Determine the (x, y) coordinate at the center of the cell enclosing the given text.  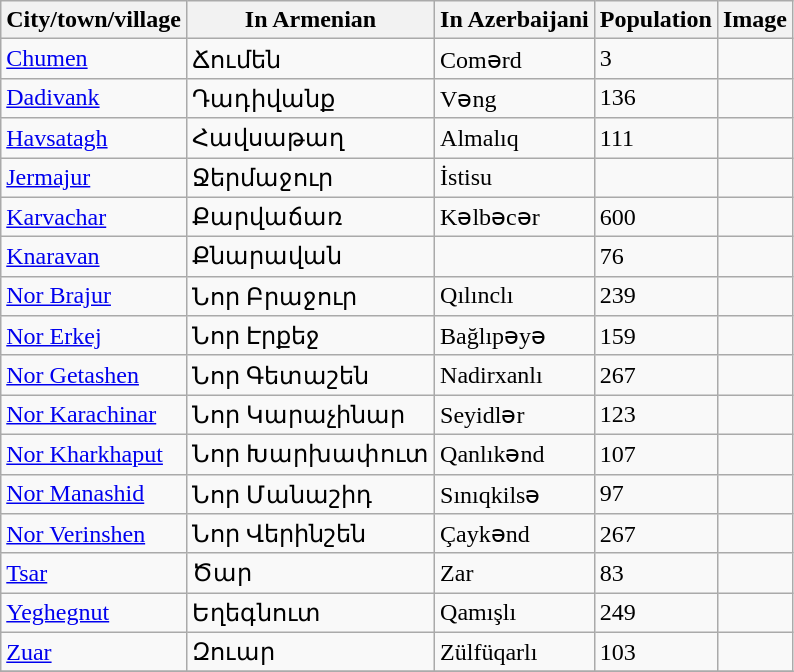
136 (656, 98)
Nadirxanlı (515, 375)
Nor Brajur (94, 296)
Քարվաճառ (310, 217)
Հավսաթաղ (310, 138)
3 (656, 59)
Chumen (94, 59)
Zülfüqarlı (515, 652)
In Armenian (310, 20)
Çaykənd (515, 534)
Զուար (310, 652)
Nor Manashid (94, 494)
Image (754, 20)
Comərd (515, 59)
239 (656, 296)
Նոր Մանաշիդ (310, 494)
97 (656, 494)
111 (656, 138)
Ծար (310, 573)
Zuar (94, 652)
Sınıqkilsə (515, 494)
Jermajur (94, 178)
Նոր Գետաշեն (310, 375)
Nor Erkej (94, 336)
Dadivank (94, 98)
Kəlbəcər (515, 217)
123 (656, 415)
Nor Karachinar (94, 415)
103 (656, 652)
Nor Kharkhaput (94, 454)
Vəng (515, 98)
Նոր Կարաչինար (310, 415)
Դադիվանք (310, 98)
159 (656, 336)
Եղեգնուտ (310, 613)
Նոր Բրաջուր (310, 296)
Bağlıpəyə (515, 336)
Yeghegnut (94, 613)
600 (656, 217)
Qamışlı (515, 613)
Zar (515, 573)
Ճումեն (310, 59)
Ջերմաջուր (310, 178)
Nor Getashen (94, 375)
Nor Verinshen (94, 534)
76 (656, 257)
Qılınclı (515, 296)
249 (656, 613)
In Azerbaijani (515, 20)
Նոր Վերինշեն (310, 534)
Նոր Էրքեջ (310, 336)
107 (656, 454)
Karvachar (94, 217)
Knaravan (94, 257)
Havsatagh (94, 138)
Seyidlər (515, 415)
Քնարավան (310, 257)
Tsar (94, 573)
83 (656, 573)
Almalıq (515, 138)
İstisu (515, 178)
Նոր Խարխափուտ (310, 454)
City/town/village (94, 20)
Qanlıkənd (515, 454)
Population (656, 20)
